From the cell containing the given text, extract its center point as [X, Y] coordinate. 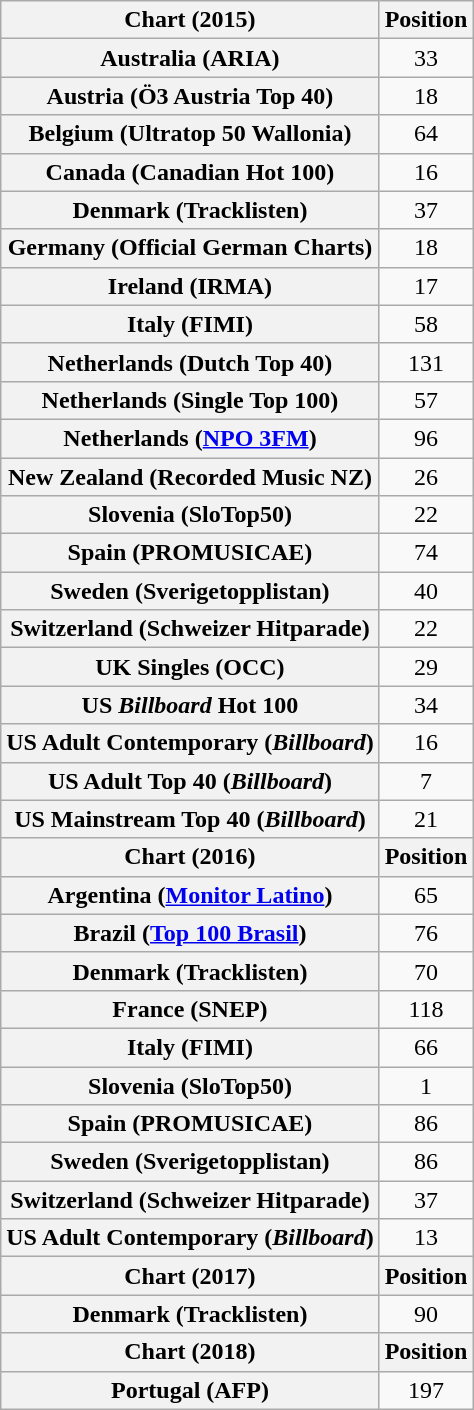
58 [426, 324]
US Adult Top 40 (Billboard) [190, 781]
New Zealand (Recorded Music NZ) [190, 477]
Belgium (Ultratop 50 Wallonia) [190, 134]
Australia (ARIA) [190, 58]
Netherlands (Dutch Top 40) [190, 362]
Germany (Official German Charts) [190, 248]
US Billboard Hot 100 [190, 705]
118 [426, 1009]
France (SNEP) [190, 1009]
21 [426, 819]
Ireland (IRMA) [190, 286]
Canada (Canadian Hot 100) [190, 172]
197 [426, 1390]
96 [426, 438]
57 [426, 400]
64 [426, 134]
34 [426, 705]
US Mainstream Top 40 (Billboard) [190, 819]
29 [426, 667]
13 [426, 1238]
26 [426, 477]
74 [426, 553]
65 [426, 895]
Chart (2015) [190, 20]
Netherlands (NPO 3FM) [190, 438]
1 [426, 1085]
Chart (2017) [190, 1276]
Brazil (Top 100 Brasil) [190, 933]
Argentina (Monitor Latino) [190, 895]
76 [426, 933]
Portugal (AFP) [190, 1390]
17 [426, 286]
Chart (2018) [190, 1352]
UK Singles (OCC) [190, 667]
66 [426, 1047]
33 [426, 58]
40 [426, 591]
Netherlands (Single Top 100) [190, 400]
70 [426, 971]
7 [426, 781]
Chart (2016) [190, 857]
131 [426, 362]
Austria (Ö3 Austria Top 40) [190, 96]
90 [426, 1314]
